Return (X, Y) of the center of cell containing provided text 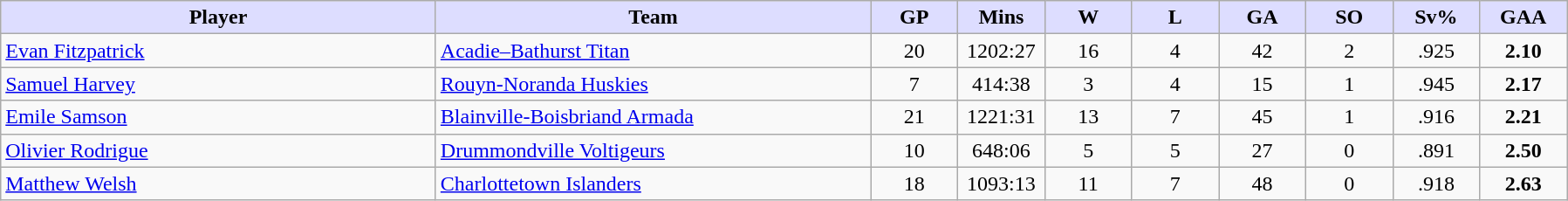
.925 (1436, 51)
18 (914, 184)
1093:13 (1002, 184)
1221:31 (1002, 117)
W (1088, 17)
13 (1088, 117)
.918 (1436, 184)
Player (218, 17)
45 (1263, 117)
20 (914, 51)
21 (914, 117)
27 (1263, 150)
16 (1088, 51)
Sv% (1436, 17)
414:38 (1002, 84)
Matthew Welsh (218, 184)
3 (1088, 84)
11 (1088, 184)
SO (1349, 17)
Acadie–Bathurst Titan (653, 51)
48 (1263, 184)
.916 (1436, 117)
Charlottetown Islanders (653, 184)
Mins (1002, 17)
.891 (1436, 150)
.945 (1436, 84)
GP (914, 17)
42 (1263, 51)
2.21 (1523, 117)
GAA (1523, 17)
Team (653, 17)
GA (1263, 17)
10 (914, 150)
1202:27 (1002, 51)
Emile Samson (218, 117)
Evan Fitzpatrick (218, 51)
2.50 (1523, 150)
2.10 (1523, 51)
Rouyn-Noranda Huskies (653, 84)
L (1175, 17)
2.63 (1523, 184)
Samuel Harvey (218, 84)
15 (1263, 84)
648:06 (1002, 150)
Blainville-Boisbriand Armada (653, 117)
2 (1349, 51)
Olivier Rodrigue (218, 150)
Drummondville Voltigeurs (653, 150)
2.17 (1523, 84)
